Extract the [x, y] coordinate from the center of the cell holding the provided text.  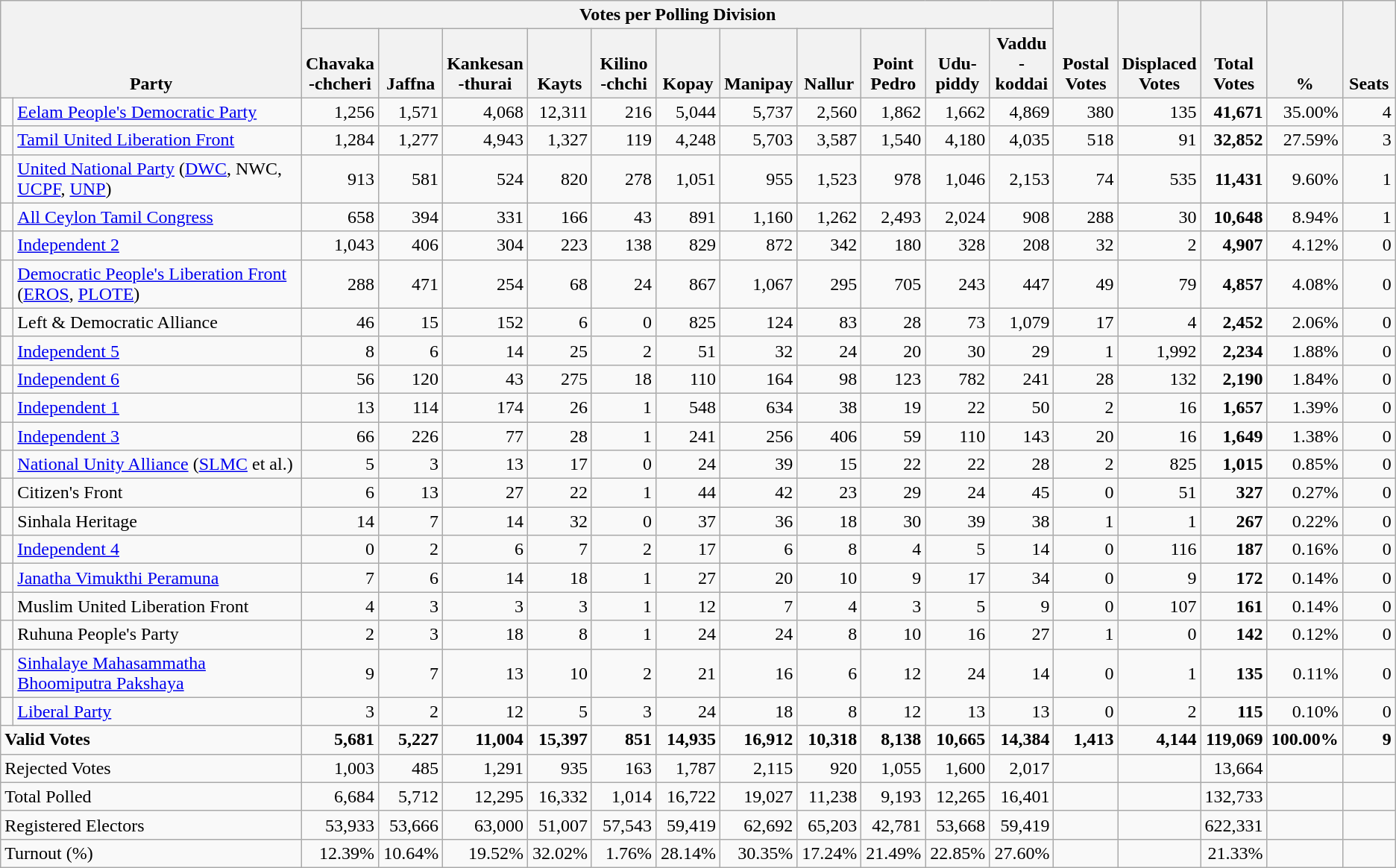
Kilino-chchi [623, 63]
16,912 [759, 740]
100.00% [1305, 740]
658 [340, 217]
Manipay [759, 63]
73 [958, 322]
Democratic People's Liberation Front(EROS, PLOTE) [158, 283]
Seats [1369, 49]
Eelam People's Democratic Party [158, 112]
304 [485, 245]
Jaffna [411, 63]
4,248 [688, 140]
1,327 [559, 140]
8,138 [893, 740]
867 [688, 283]
21.33% [1233, 853]
15,397 [559, 740]
5,681 [340, 740]
275 [559, 379]
27.59% [1305, 140]
278 [623, 179]
123 [893, 379]
12,265 [958, 796]
10.64% [411, 853]
0.85% [1305, 465]
Registered Electors [151, 825]
59 [893, 436]
41,671 [1233, 112]
PostalVotes [1086, 49]
14,935 [688, 740]
327 [1233, 493]
5,044 [688, 112]
Kayts [559, 63]
622,331 [1233, 825]
1,277 [411, 140]
163 [623, 768]
Left & Democratic Alliance [158, 322]
PointPedro [893, 63]
1,055 [893, 768]
913 [340, 179]
955 [759, 179]
447 [1022, 283]
394 [411, 217]
891 [688, 217]
328 [958, 245]
908 [1022, 217]
2,153 [1022, 179]
1,284 [340, 140]
174 [485, 407]
Independent 2 [158, 245]
2.06% [1305, 322]
Valid Votes [151, 740]
42 [759, 493]
51,007 [559, 825]
Sinhalaye Mahasammatha Bhoomiputra Pakshaya [158, 673]
243 [958, 283]
19,027 [759, 796]
46 [340, 322]
65,203 [829, 825]
295 [829, 283]
119,069 [1233, 740]
820 [559, 179]
4,869 [1022, 112]
Rejected Votes [151, 768]
12,311 [559, 112]
4,907 [1233, 245]
4,857 [1233, 283]
1,160 [759, 217]
1,657 [1233, 407]
Vaddu-koddai [1022, 63]
Independent 6 [158, 379]
50 [1022, 407]
1,662 [958, 112]
26 [559, 407]
1,649 [1233, 436]
471 [411, 283]
535 [1159, 179]
1,015 [1233, 465]
256 [759, 436]
705 [893, 283]
1.39% [1305, 407]
1,571 [411, 112]
1,256 [340, 112]
Nallur [829, 63]
11,431 [1233, 179]
8.94% [1305, 217]
27.60% [1022, 853]
142 [1233, 635]
267 [1233, 521]
978 [893, 179]
634 [759, 407]
4,068 [485, 112]
45 [1022, 493]
0.22% [1305, 521]
0.11% [1305, 673]
1,003 [340, 768]
Votes per Polling Division [677, 15]
35.00% [1305, 112]
1,079 [1022, 322]
Total Polled [151, 796]
9,193 [893, 796]
1,413 [1086, 740]
16,401 [1022, 796]
1,992 [1159, 350]
226 [411, 436]
Kankesan-thurai [485, 63]
4,180 [958, 140]
5,737 [759, 112]
6,684 [340, 796]
1,787 [688, 768]
66 [340, 436]
37 [688, 521]
Party [151, 49]
1,043 [340, 245]
120 [411, 379]
Udu-piddy [958, 63]
115 [1233, 711]
2,190 [1233, 379]
143 [1022, 436]
83 [829, 322]
132,733 [1233, 796]
14,384 [1022, 740]
DisplacedVotes [1159, 49]
0.27% [1305, 493]
2,493 [893, 217]
91 [1159, 140]
485 [411, 768]
524 [485, 179]
74 [1086, 179]
Janatha Vimukthi Peramuna [158, 578]
208 [1022, 245]
16,332 [559, 796]
Independent 1 [158, 407]
53,668 [958, 825]
1,540 [893, 140]
152 [485, 322]
Ruhuna People's Party [158, 635]
42,781 [893, 825]
10,648 [1233, 217]
17.24% [829, 853]
3,587 [829, 140]
1,262 [829, 217]
Liberal Party [158, 711]
107 [1159, 606]
11,004 [485, 740]
1.76% [623, 853]
331 [485, 217]
22.85% [958, 853]
Sinhala Heritage [158, 521]
44 [688, 493]
23 [829, 493]
1.38% [1305, 436]
581 [411, 179]
223 [559, 245]
25 [559, 350]
10,665 [958, 740]
Independent 4 [158, 550]
1,046 [958, 179]
21 [688, 673]
63,000 [485, 825]
2,234 [1233, 350]
851 [623, 740]
All Ceylon Tamil Congress [158, 217]
16,722 [688, 796]
13,664 [1233, 768]
4,035 [1022, 140]
Independent 3 [158, 436]
0.10% [1305, 711]
4.08% [1305, 283]
28.14% [688, 853]
57,543 [623, 825]
920 [829, 768]
782 [958, 379]
164 [759, 379]
0.12% [1305, 635]
1,523 [829, 179]
114 [411, 407]
32,852 [1233, 140]
% [1305, 49]
1,291 [485, 768]
1.84% [1305, 379]
Tamil United Liberation Front [158, 140]
4.12% [1305, 245]
98 [829, 379]
49 [1086, 283]
2,017 [1022, 768]
254 [485, 283]
1.88% [1305, 350]
Independent 5 [158, 350]
518 [1086, 140]
Muslim United Liberation Front [158, 606]
9.60% [1305, 179]
30.35% [759, 853]
172 [1233, 578]
36 [759, 521]
21.49% [893, 853]
Citizen's Front [158, 493]
2,452 [1233, 322]
53,933 [340, 825]
548 [688, 407]
116 [1159, 550]
12,295 [485, 796]
829 [688, 245]
62,692 [759, 825]
161 [1233, 606]
380 [1086, 112]
1,051 [688, 179]
United National Party (DWC, NWC, UCPF, UNP) [158, 179]
216 [623, 112]
12.39% [340, 853]
National Unity Alliance (SLMC et al.) [158, 465]
5,227 [411, 740]
53,666 [411, 825]
Kopay [688, 63]
Turnout (%) [151, 853]
132 [1159, 379]
32.02% [559, 853]
Total Votes [1233, 49]
11,238 [829, 796]
Chavaka-chcheri [340, 63]
5,703 [759, 140]
2,115 [759, 768]
10,318 [829, 740]
4,943 [485, 140]
119 [623, 140]
180 [893, 245]
935 [559, 768]
34 [1022, 578]
19 [893, 407]
1,600 [958, 768]
77 [485, 436]
1,014 [623, 796]
4,144 [1159, 740]
138 [623, 245]
2,560 [829, 112]
1,862 [893, 112]
68 [559, 283]
872 [759, 245]
187 [1233, 550]
342 [829, 245]
19.52% [485, 853]
56 [340, 379]
5,712 [411, 796]
79 [1159, 283]
2,024 [958, 217]
166 [559, 217]
0.16% [1305, 550]
1,067 [759, 283]
124 [759, 322]
